From the cell containing the given text, extract its center point as (X, Y) coordinate. 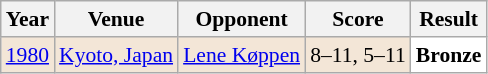
Venue (116, 19)
Result (449, 19)
Kyoto, Japan (116, 55)
8–11, 5–11 (358, 55)
Year (28, 19)
Opponent (242, 19)
1980 (28, 55)
Score (358, 19)
Lene Køppen (242, 55)
Bronze (449, 55)
